Determine the [x, y] coordinate at the center of the cell enclosing the given text.  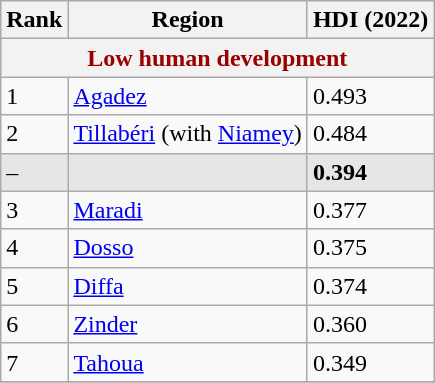
0.375 [370, 248]
7 [34, 362]
5 [34, 286]
0.484 [370, 134]
3 [34, 210]
0.349 [370, 362]
0.394 [370, 172]
Maradi [188, 210]
2 [34, 134]
Rank [34, 20]
HDI (2022) [370, 20]
0.493 [370, 96]
1 [34, 96]
– [34, 172]
4 [34, 248]
Tahoua [188, 362]
Diffa [188, 286]
0.374 [370, 286]
Tillabéri (with Niamey) [188, 134]
Dosso [188, 248]
6 [34, 324]
Low human development [218, 58]
Region [188, 20]
0.360 [370, 324]
0.377 [370, 210]
Agadez [188, 96]
Zinder [188, 324]
